Search for the cell housing the specified text and yield its (x, y) center coordinate. 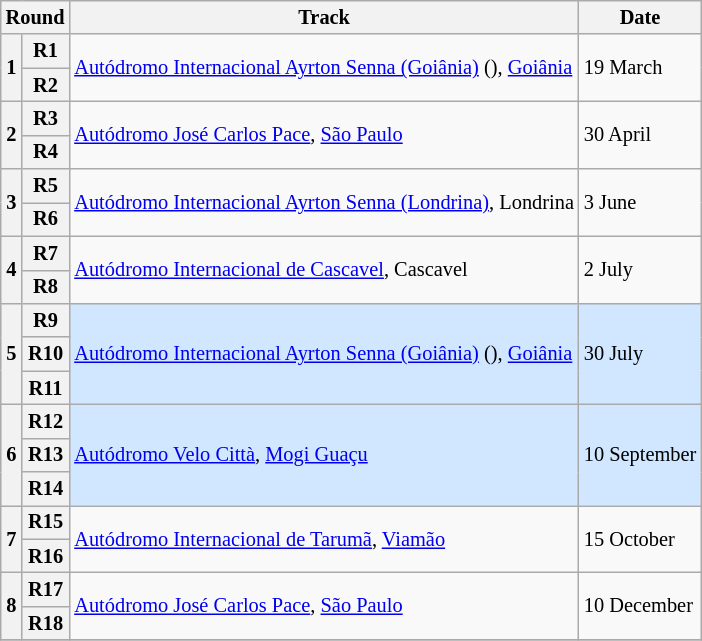
R6 (46, 219)
Date (640, 17)
R3 (46, 118)
R14 (46, 489)
1 (12, 68)
30 July (640, 354)
Autódromo Internacional de Tarumã, Viamão (324, 538)
R17 (46, 589)
3 (12, 202)
5 (12, 354)
R2 (46, 85)
2 (12, 134)
10 September (640, 454)
R15 (46, 522)
15 October (640, 538)
10 December (640, 606)
R13 (46, 455)
R10 (46, 354)
R7 (46, 253)
7 (12, 538)
Round (36, 17)
19 March (640, 68)
8 (12, 606)
Autódromo Velo Città, Mogi Guaçu (324, 454)
R9 (46, 320)
R4 (46, 152)
Autódromo Internacional Ayrton Senna (Londrina), Londrina (324, 202)
R18 (46, 623)
2 July (640, 270)
Track (324, 17)
R1 (46, 51)
Autódromo Internacional de Cascavel, Cascavel (324, 270)
R8 (46, 287)
3 June (640, 202)
R16 (46, 556)
R5 (46, 186)
R11 (46, 388)
30 April (640, 134)
6 (12, 454)
4 (12, 270)
R12 (46, 421)
